From the cell containing the given text, extract its center point as (x, y) coordinate. 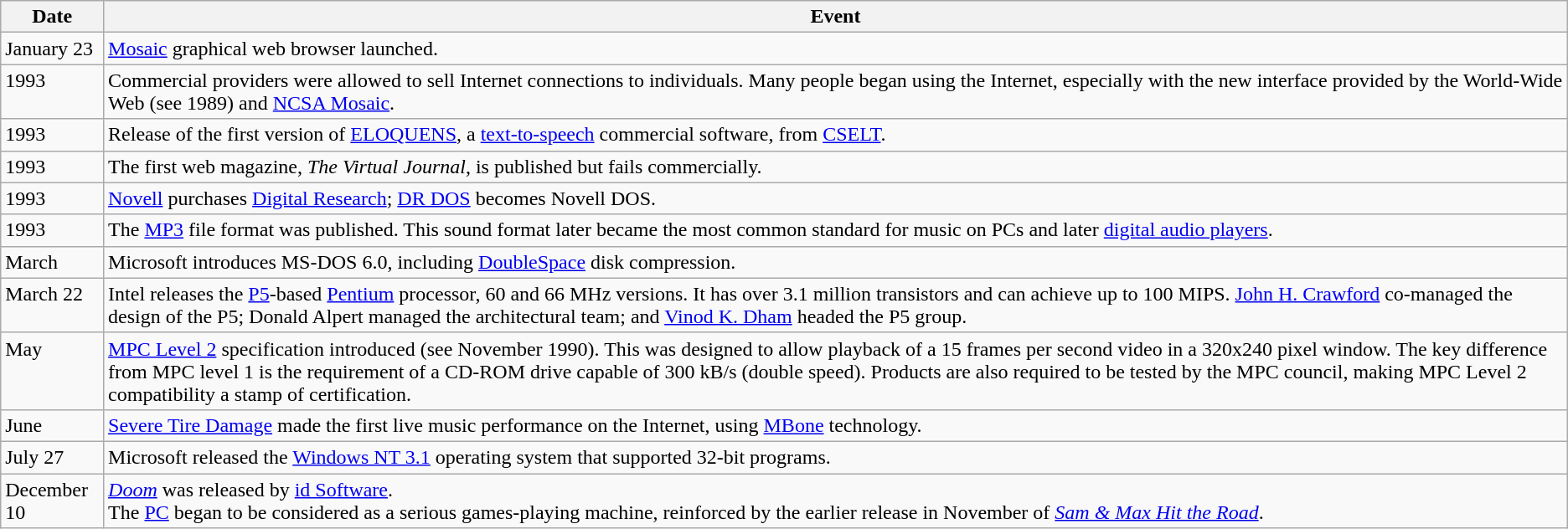
Microsoft introduces MS-DOS 6.0, including DoubleSpace disk compression. (836, 262)
Severe Tire Damage made the first live music performance on the Internet, using MBone technology. (836, 425)
January 23 (52, 49)
May (52, 371)
Event (836, 17)
Release of the first version of ELOQUENS, a text-to-speech commercial software, from CSELT. (836, 135)
The first web magazine, The Virtual Journal, is published but fails commercially. (836, 167)
Novell purchases Digital Research; DR DOS becomes Novell DOS. (836, 198)
Microsoft released the Windows NT 3.1 operating system that supported 32-bit programs. (836, 457)
July 27 (52, 457)
The MP3 file format was published. This sound format later became the most common standard for music on PCs and later digital audio players. (836, 230)
June (52, 425)
March 22 (52, 305)
Date (52, 17)
March (52, 262)
December 10 (52, 501)
Mosaic graphical web browser launched. (836, 49)
